Search for the cell housing the specified text and yield its [x, y] center coordinate. 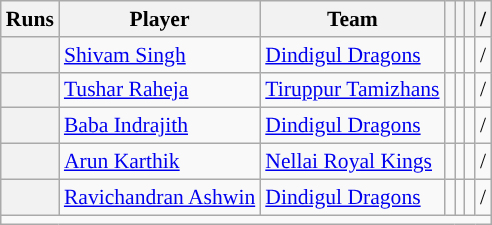
Shivam Singh [160, 55]
Team [352, 19]
Nellai Royal Kings [352, 162]
Tiruppur Tamizhans [352, 90]
Runs [30, 19]
Arun Karthik [160, 162]
Baba Indrajith [160, 126]
Ravichandran Ashwin [160, 197]
Tushar Raheja [160, 90]
Player [160, 19]
